For the text-containing cell, return its midpoint in (x, y) coordinate format. 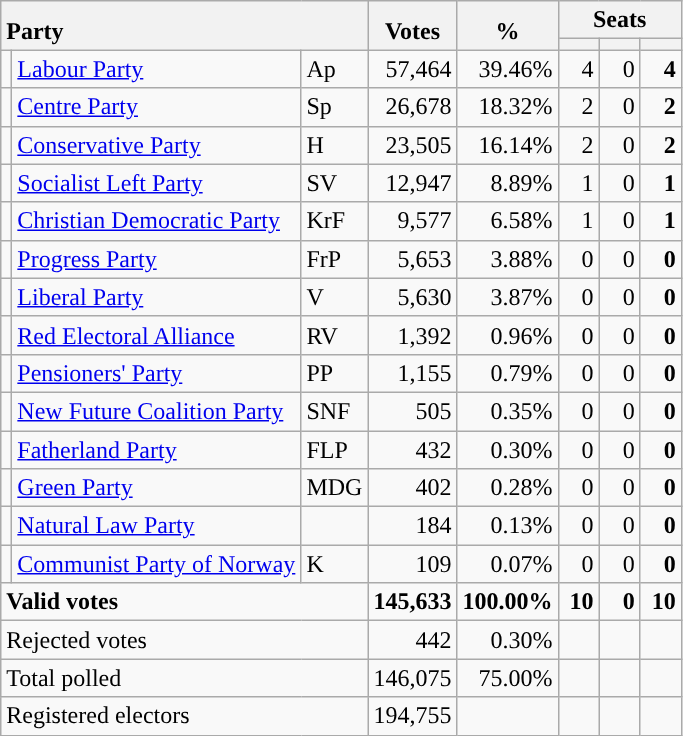
Green Party (156, 488)
146,075 (412, 678)
Valid votes (184, 602)
FrP (334, 259)
Rejected votes (184, 640)
1,392 (412, 335)
FLP (334, 449)
SNF (334, 411)
442 (412, 640)
Party (184, 26)
Liberal Party (156, 297)
0.28% (508, 488)
Registered electors (184, 716)
New Future Coalition Party (156, 411)
Centre Party (156, 107)
Pensioners' Party (156, 373)
Votes (412, 26)
Ap (334, 69)
Seats (620, 20)
145,633 (412, 602)
Fatherland Party (156, 449)
0.79% (508, 373)
432 (412, 449)
9,577 (412, 221)
3.87% (508, 297)
5,653 (412, 259)
16.14% (508, 145)
Conservative Party (156, 145)
23,505 (412, 145)
PP (334, 373)
26,678 (412, 107)
Red Electoral Alliance (156, 335)
5,630 (412, 297)
% (508, 26)
MDG (334, 488)
8.89% (508, 183)
Progress Party (156, 259)
RV (334, 335)
K (334, 564)
Sp (334, 107)
194,755 (412, 716)
Socialist Left Party (156, 183)
0.13% (508, 526)
12,947 (412, 183)
0.96% (508, 335)
39.46% (508, 69)
402 (412, 488)
6.58% (508, 221)
H (334, 145)
505 (412, 411)
18.32% (508, 107)
Labour Party (156, 69)
3.88% (508, 259)
SV (334, 183)
100.00% (508, 602)
Natural Law Party (156, 526)
Communist Party of Norway (156, 564)
75.00% (508, 678)
V (334, 297)
Total polled (184, 678)
Christian Democratic Party (156, 221)
0.07% (508, 564)
1,155 (412, 373)
0.35% (508, 411)
KrF (334, 221)
184 (412, 526)
57,464 (412, 69)
109 (412, 564)
